Detect which cell encompasses the target text, then output its (x, y) center coordinate. 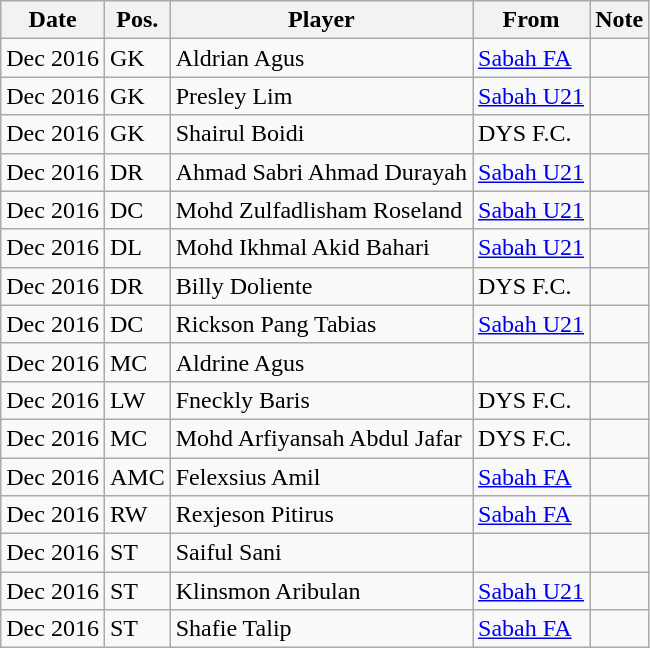
Rexjeson Pitirus (321, 515)
RW (137, 515)
Fneckly Baris (321, 400)
Note (620, 20)
Mohd Arfiyansah Abdul Jafar (321, 438)
Pos. (137, 20)
Mohd Zulfadlisham Roseland (321, 210)
Felexsius Amil (321, 477)
Presley Lim (321, 96)
Date (53, 20)
Ahmad Sabri Ahmad Durayah (321, 172)
Aldrian Agus (321, 58)
From (532, 20)
AMC (137, 477)
Rickson Pang Tabias (321, 324)
Aldrine Agus (321, 362)
Klinsmon Aribulan (321, 591)
Shairul Boidi (321, 134)
Mohd Ikhmal Akid Bahari (321, 248)
LW (137, 400)
Billy Doliente (321, 286)
Shafie Talip (321, 629)
DL (137, 248)
Player (321, 20)
Saiful Sani (321, 553)
